Determine the (X, Y) coordinate at the center of the cell enclosing the given text.  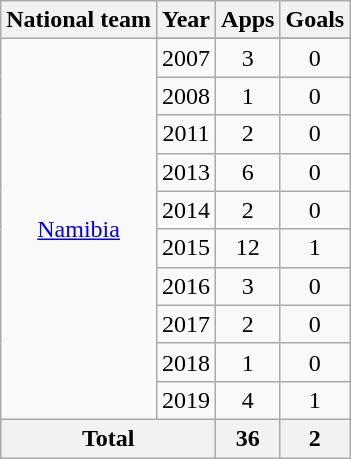
6 (248, 172)
2008 (186, 96)
2013 (186, 172)
2018 (186, 362)
2014 (186, 210)
Apps (248, 20)
Goals (315, 20)
2011 (186, 134)
2007 (186, 58)
National team (79, 20)
Year (186, 20)
2016 (186, 286)
2017 (186, 324)
Total (108, 438)
2015 (186, 248)
2019 (186, 400)
4 (248, 400)
36 (248, 438)
Namibia (79, 230)
12 (248, 248)
